Extract the (X, Y) coordinate from the center of the cell holding the provided text.  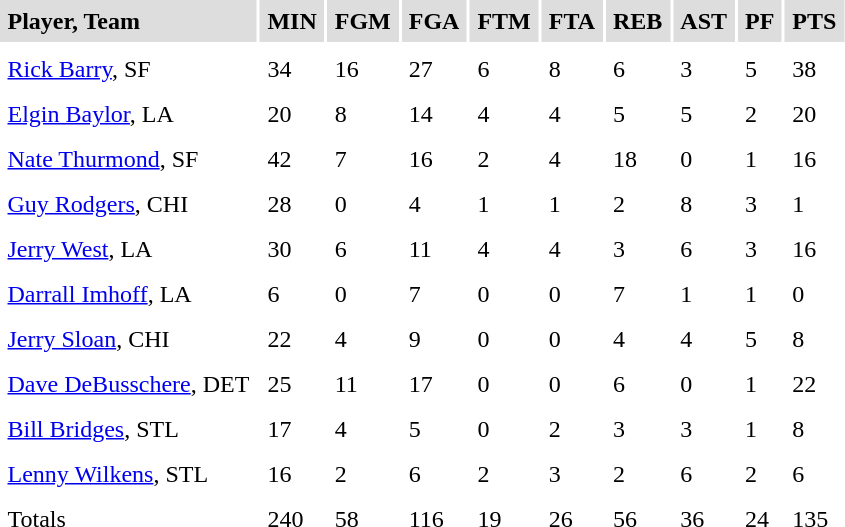
27 (434, 69)
Lenny Wilkens, STL (128, 474)
FGM (362, 21)
Bill Bridges, STL (128, 429)
FTA (572, 21)
Rick Barry, SF (128, 69)
Darrall Imhoff, LA (128, 294)
MIN (292, 21)
42 (292, 159)
25 (292, 384)
38 (814, 69)
PTS (814, 21)
FGA (434, 21)
Player, Team (128, 21)
Jerry West, LA (128, 249)
Guy Rodgers, CHI (128, 204)
PF (760, 21)
FTM (504, 21)
Nate Thurmond, SF (128, 159)
REB (637, 21)
34 (292, 69)
Elgin Baylor, LA (128, 114)
Dave DeBusschere, DET (128, 384)
18 (637, 159)
14 (434, 114)
28 (292, 204)
30 (292, 249)
AST (704, 21)
9 (434, 339)
Jerry Sloan, CHI (128, 339)
